Return the [X, Y] coordinate for the center point of the cell that contains the specified text.  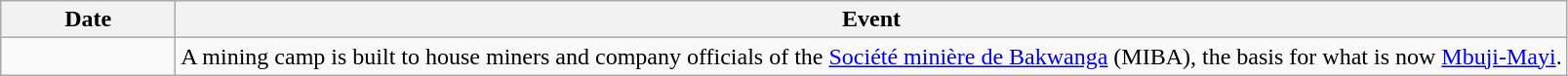
A mining camp is built to house miners and company officials of the Société minière de Bakwanga (MIBA), the basis for what is now Mbuji-Mayi. [871, 57]
Event [871, 19]
Date [88, 19]
